Provide the [x, y] coordinate of the cell's center where the given text is located.  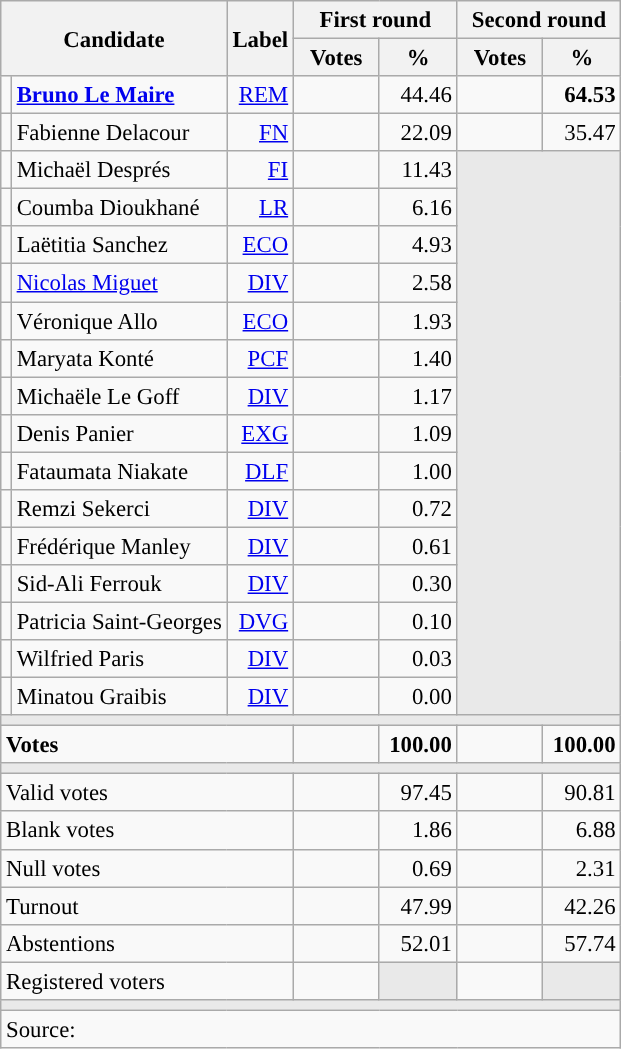
EXG [260, 433]
0.61 [418, 546]
52.01 [418, 943]
Remzi Sekerci [119, 509]
1.86 [418, 831]
97.45 [418, 793]
PCF [260, 358]
2.31 [582, 868]
Valid votes [148, 793]
0.03 [418, 659]
57.74 [582, 943]
FI [260, 170]
2.58 [418, 283]
1.00 [418, 471]
Label [260, 38]
Laëtitia Sanchez [119, 245]
0.30 [418, 584]
6.16 [418, 208]
Maryata Konté [119, 358]
64.53 [582, 95]
Wilfried Paris [119, 659]
90.81 [582, 793]
Nicolas Miguet [119, 283]
Candidate [114, 38]
Blank votes [148, 831]
Null votes [148, 868]
35.47 [582, 133]
1.40 [418, 358]
Frédérique Manley [119, 546]
Denis Panier [119, 433]
Fabienne Delacour [119, 133]
Coumba Dioukhané [119, 208]
1.93 [418, 321]
First round [375, 20]
Sid-Ali Ferrouk [119, 584]
Michaël Després [119, 170]
11.43 [418, 170]
Bruno Le Maire [119, 95]
42.26 [582, 906]
Minatou Graibis [119, 697]
Second round [539, 20]
Registered voters [148, 981]
4.93 [418, 245]
LR [260, 208]
Michaële Le Goff [119, 396]
1.17 [418, 396]
Abstentions [148, 943]
22.09 [418, 133]
Source: [311, 1029]
0.69 [418, 868]
Turnout [148, 906]
44.46 [418, 95]
0.00 [418, 697]
Véronique Allo [119, 321]
47.99 [418, 906]
0.72 [418, 509]
Patricia Saint-Georges [119, 621]
6.88 [582, 831]
Fataumata Niakate [119, 471]
REM [260, 95]
DLF [260, 471]
1.09 [418, 433]
0.10 [418, 621]
DVG [260, 621]
FN [260, 133]
